Scan for the cell matching the given text and deliver its [X, Y] coordinate at center. 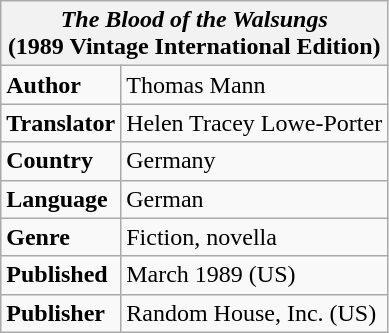
Country [61, 161]
Helen Tracey Lowe-Porter [254, 123]
The Blood of the Walsungs(1989 Vintage International Edition) [194, 34]
Published [61, 275]
Author [61, 85]
Germany [254, 161]
Language [61, 199]
Genre [61, 237]
Publisher [61, 313]
Random House, Inc. (US) [254, 313]
Thomas Mann [254, 85]
Fiction, novella [254, 237]
March 1989 (US) [254, 275]
German [254, 199]
Translator [61, 123]
